Detect which cell encompasses the target text, then output its (X, Y) center coordinate. 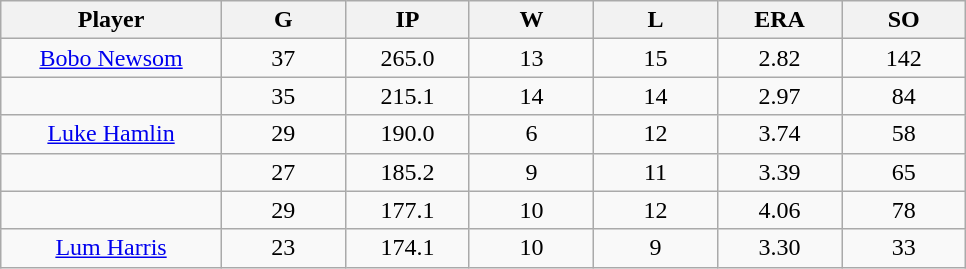
35 (283, 96)
G (283, 20)
190.0 (407, 134)
ERA (780, 20)
3.39 (780, 172)
27 (283, 172)
L (656, 20)
Lum Harris (112, 248)
84 (904, 96)
2.82 (780, 58)
142 (904, 58)
W (531, 20)
177.1 (407, 210)
3.30 (780, 248)
Luke Hamlin (112, 134)
78 (904, 210)
33 (904, 248)
2.97 (780, 96)
37 (283, 58)
265.0 (407, 58)
4.06 (780, 210)
15 (656, 58)
13 (531, 58)
Bobo Newsom (112, 58)
Player (112, 20)
IP (407, 20)
65 (904, 172)
SO (904, 20)
185.2 (407, 172)
174.1 (407, 248)
6 (531, 134)
3.74 (780, 134)
58 (904, 134)
23 (283, 248)
215.1 (407, 96)
11 (656, 172)
